Return [x, y] of the center of cell containing provided text 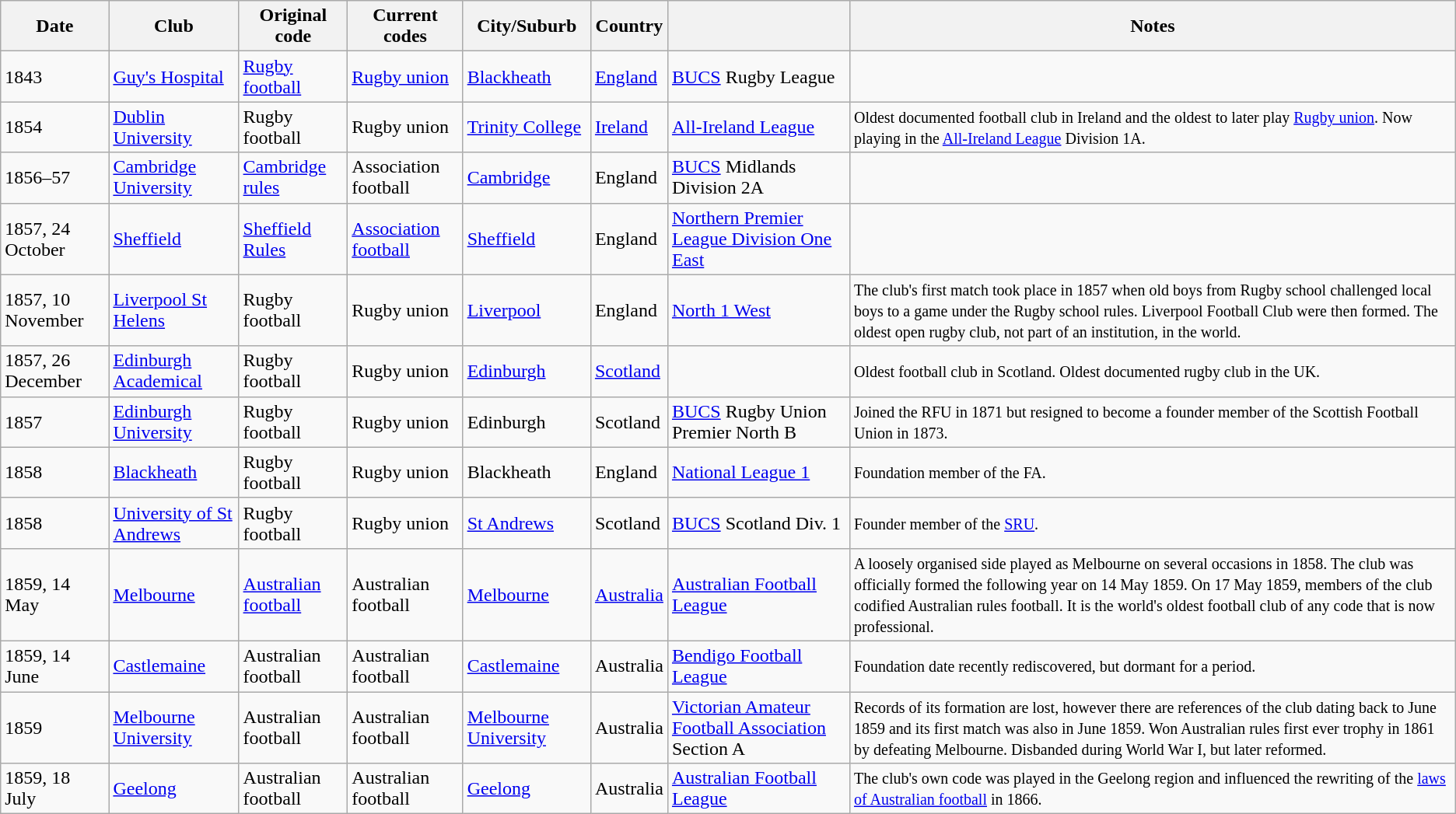
BUCS Rugby Union Premier North B [758, 421]
1859, 14 May [54, 594]
Club [174, 26]
Trinity College [527, 128]
Date [54, 26]
North 1 West [758, 310]
Dublin University [174, 128]
Northern Premier League Division One East [758, 239]
Current codes [405, 26]
Original code [293, 26]
1859, 14 June [54, 666]
Founder member of the SRU. [1153, 522]
Country [628, 26]
1859 [54, 728]
Sheffield Rules [293, 239]
BUCS Rugby League [758, 76]
The club's own code was played in the Geelong region and influenced the rewriting of the laws of Australian football in 1866. [1153, 788]
City/Suburb [527, 26]
1856–57 [54, 177]
1857 [54, 421]
Liverpool [527, 310]
1854 [54, 128]
BUCS Midlands Division 2A [758, 177]
BUCS Scotland Div. 1 [758, 522]
1859, 18 July [54, 788]
Liverpool St Helens [174, 310]
Joined the RFU in 1871 but resigned to become a founder member of the Scottish Football Union in 1873. [1153, 421]
University of St Andrews [174, 522]
Bendigo Football League [758, 666]
Oldest documented football club in Ireland and the oldest to later play Rugby union. Now playing in the All-Ireland League Division 1A. [1153, 128]
Victorian Amateur Football Association Section A [758, 728]
St Andrews [527, 522]
National League 1 [758, 473]
Foundation member of the FA. [1153, 473]
1843 [54, 76]
Oldest football club in Scotland. Oldest documented rugby club in the UK. [1153, 372]
Cambridge [527, 177]
Edinburgh Academical [174, 372]
1857, 24 October [54, 239]
Cambridge University [174, 177]
1857, 26 December [54, 372]
Ireland [628, 128]
Notes [1153, 26]
All-Ireland League [758, 128]
Edinburgh University [174, 421]
Foundation date recently rediscovered, but dormant for a period. [1153, 666]
Guy's Hospital [174, 76]
Cambridge rules [293, 177]
1857, 10 November [54, 310]
